Locate the cell with the specified text and output its (X, Y) center coordinate. 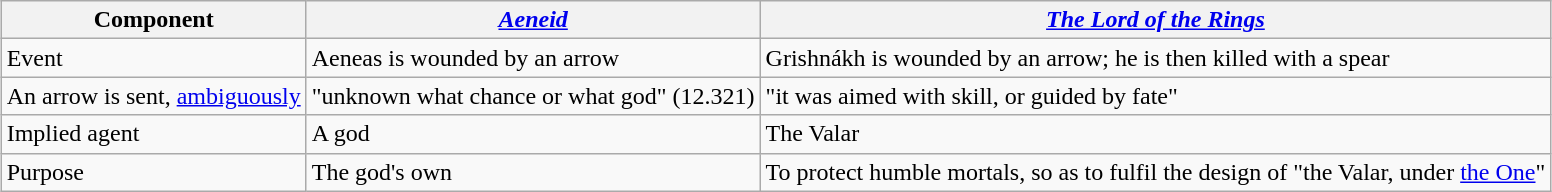
Grishnákh is wounded by an arrow; he is then killed with a spear (1156, 58)
"unknown what chance or what god" (12.321) (533, 96)
The god's own (533, 172)
An arrow is sent, ambiguously (154, 96)
Purpose (154, 172)
Component (154, 20)
Aeneid (533, 20)
"it was aimed with skill, or guided by fate" (1156, 96)
The Lord of the Rings (1156, 20)
The Valar (1156, 134)
A god (533, 134)
To protect humble mortals, so as to fulfil the design of "the Valar, under the One" (1156, 172)
Event (154, 58)
Implied agent (154, 134)
Aeneas is wounded by an arrow (533, 58)
